Return (X, Y) of the center of cell containing provided text 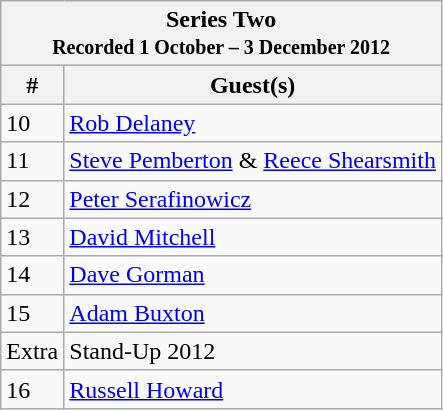
Rob Delaney (253, 123)
13 (32, 237)
14 (32, 275)
Adam Buxton (253, 313)
Guest(s) (253, 85)
David Mitchell (253, 237)
Series TwoRecorded 1 October – 3 December 2012 (222, 34)
15 (32, 313)
Steve Pemberton & Reece Shearsmith (253, 161)
10 (32, 123)
Dave Gorman (253, 275)
Extra (32, 351)
Peter Serafinowicz (253, 199)
Stand-Up 2012 (253, 351)
16 (32, 389)
12 (32, 199)
Russell Howard (253, 389)
# (32, 85)
11 (32, 161)
